Pinpoint the cell where the given text exists, returning its [X, Y] midpoint coordinate. 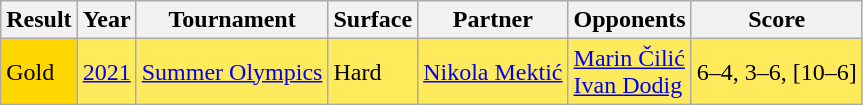
Hard [373, 72]
Summer Olympics [232, 72]
6–4, 3–6, [10–6] [776, 72]
Gold [39, 72]
Marin Čilić Ivan Dodig [630, 72]
Year [106, 20]
Result [39, 20]
Opponents [630, 20]
Nikola Mektić [493, 72]
Tournament [232, 20]
Partner [493, 20]
Surface [373, 20]
2021 [106, 72]
Score [776, 20]
